From the cell containing the given text, extract its center point as (x, y) coordinate. 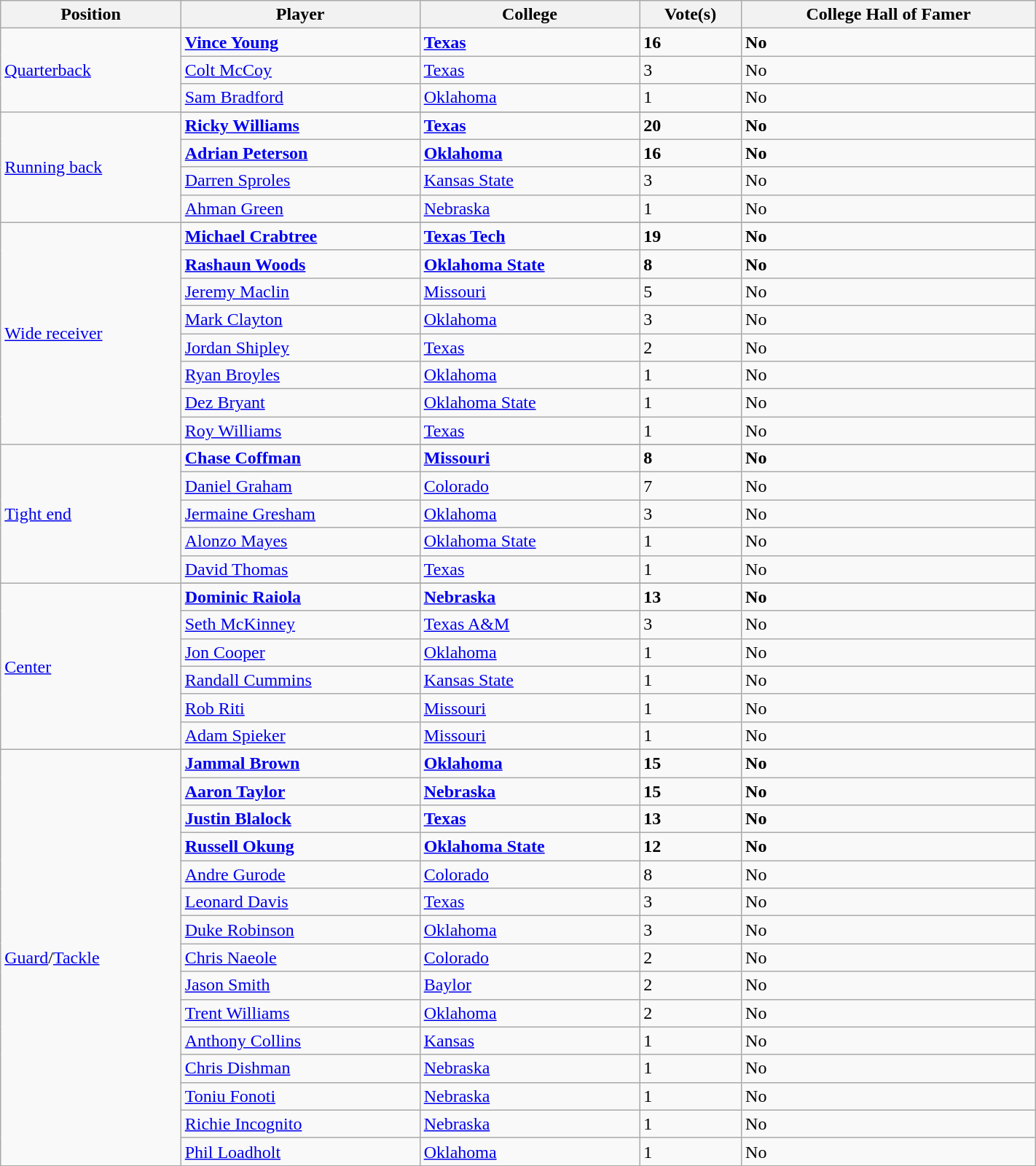
Rob Riti (300, 708)
Position (90, 15)
Jon Cooper (300, 652)
Chase Coffman (300, 458)
Phil Loadholt (300, 1151)
Alonzo Mayes (300, 541)
Colt McCoy (300, 70)
Randall Cummins (300, 680)
Aaron Taylor (300, 791)
Trent Williams (300, 1013)
Jason Smith (300, 985)
Duke Robinson (300, 930)
Justin Blalock (300, 819)
Toniu Fonoti (300, 1096)
Vote(s) (691, 15)
Roy Williams (300, 431)
20 (691, 125)
Running back (90, 167)
Daniel Graham (300, 486)
Ryan Broyles (300, 375)
Richie Incognito (300, 1124)
Kansas (530, 1041)
Adrian Peterson (300, 153)
Dez Bryant (300, 403)
Vince Young (300, 42)
Dominic Raiola (300, 597)
5 (691, 291)
Ahman Green (300, 208)
Andre Gurode (300, 874)
Tight end (90, 514)
Jermaine Gresham (300, 514)
Rashaun Woods (300, 264)
Chris Dishman (300, 1068)
7 (691, 486)
Center (90, 666)
19 (691, 236)
Adam Spieker (300, 735)
Wide receiver (90, 333)
Darren Sproles (300, 181)
12 (691, 847)
Player (300, 15)
Chris Naeole (300, 958)
Texas Tech (530, 236)
Russell Okung (300, 847)
Jammal Brown (300, 763)
Ricky Williams (300, 125)
David Thomas (300, 569)
Michael Crabtree (300, 236)
Leonard Davis (300, 902)
Seth McKinney (300, 625)
Anthony Collins (300, 1041)
Sam Bradford (300, 98)
Jordan Shipley (300, 348)
College (530, 15)
Mark Clayton (300, 319)
Jeremy Maclin (300, 291)
Guard/Tackle (90, 958)
College Hall of Famer (889, 15)
Baylor (530, 985)
Quarterback (90, 70)
Texas A&M (530, 625)
